Output the [X, Y] coordinate of the center of the cell containing the given text.  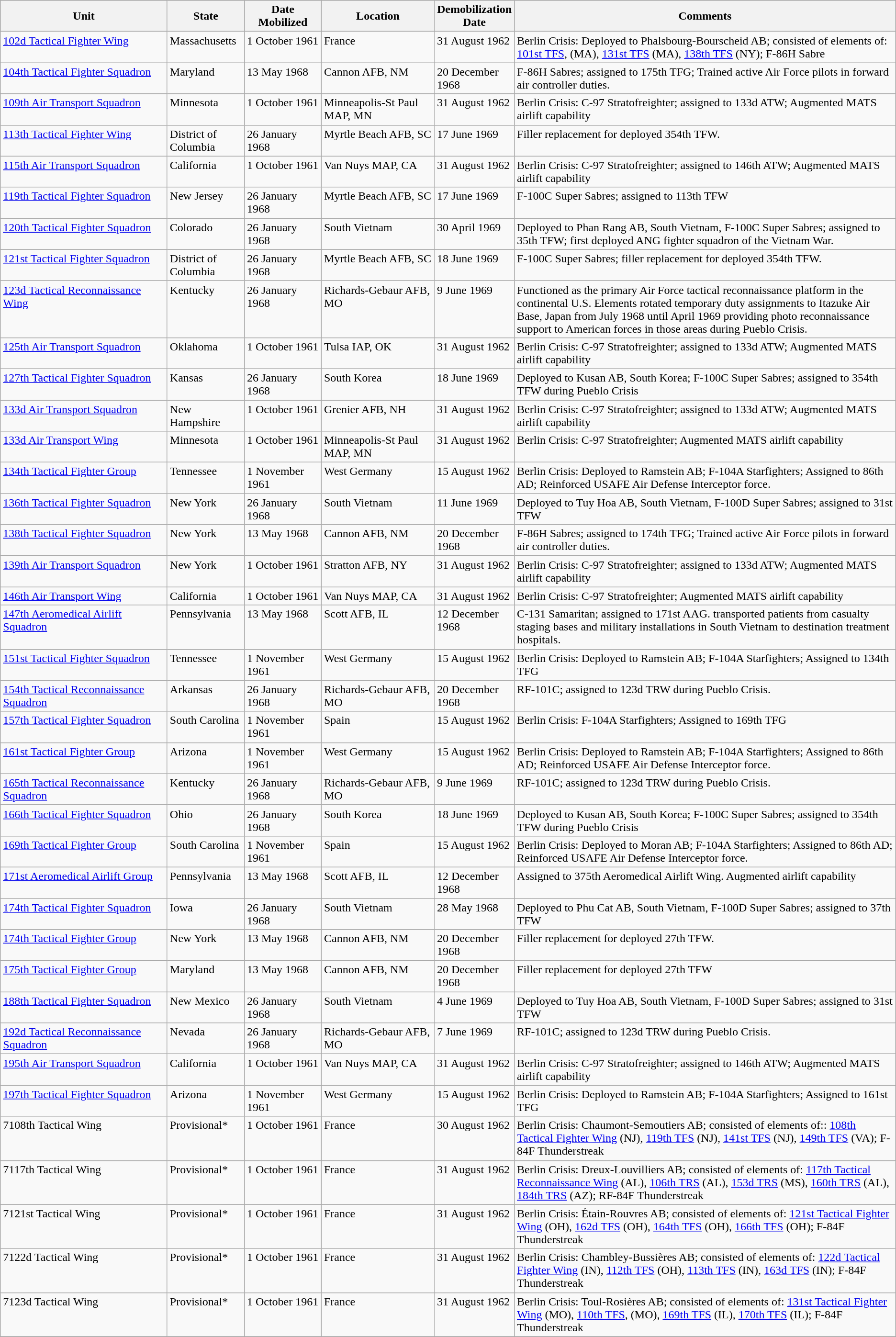
138th Tactical Fighter Squadron [84, 540]
Berlin Crisis: Deployed to Ramstein AB; F-104A Starfighters; Assigned to 161st TFG [706, 1101]
Kansas [206, 384]
161st Tactical Fighter Group [84, 758]
113th Tactical Fighter Wing [84, 141]
Deployed to Phu Cat AB, South Vietnam, F-100D Super Sabres; assigned to 37th TFW [706, 913]
Tulsa IAP, OK [378, 353]
7108th Tactical Wing [84, 1138]
7121st Tactical Wing [84, 1226]
104th Tactical Fighter Squadron [84, 79]
Filler replacement for deployed 27th TFW [706, 977]
Massachusetts [206, 47]
139th Air Transport Squadron [84, 572]
Location [378, 16]
134th Tactical Fighter Group [84, 478]
7117th Tactical Wing [84, 1182]
Arkansas [206, 696]
F-100C Super Sabres; filler replacement for deployed 354th TFW. [706, 265]
Unit [84, 16]
Demobilization Date [475, 16]
119th Tactical Fighter Squadron [84, 203]
154th Tactical Reconnaissance Squadron [84, 696]
120th Tactical Fighter Squadron [84, 234]
Stratton AFB, NY [378, 572]
F-86H Sabres; assigned to 174th TFG; Trained active Air Force pilots in forward air controller duties. [706, 540]
F-86H Sabres; assigned to 175th TFG; Trained active Air Force pilots in forward air controller duties. [706, 79]
7122d Tactical Wing [84, 1270]
169th Tactical Fighter Group [84, 851]
109th Air Transport Squadron [84, 109]
Nevada [206, 1039]
7 June 1969 [475, 1039]
133d Air Transport Wing [84, 447]
Assigned to 375th Aeromedical Airlift Wing. Augmented airlift capability [706, 883]
28 May 1968 [475, 913]
195th Air Transport Squadron [84, 1069]
133d Air Transport Squadron [84, 416]
174th Tactical Fighter Group [84, 945]
11 June 1969 [475, 509]
Comments [706, 16]
127th Tactical Fighter Squadron [84, 384]
102d Tactical Fighter Wing [84, 47]
30 April 1969 [475, 234]
192d Tactical Reconnaissance Squadron [84, 1039]
4 June 1969 [475, 1007]
Colorado [206, 234]
Berlin Crisis: Deployed to Phalsbourg-Bourscheid AB; consisted of elements of: 101st TFS, (MA), 131st TFS (MA), 138th TFS (NY); F-86H Sabre [706, 47]
125th Air Transport Squadron [84, 353]
174th Tactical Fighter Squadron [84, 913]
Filler replacement for deployed 27th TFW. [706, 945]
136th Tactical Fighter Squadron [84, 509]
151st Tactical Fighter Squadron [84, 664]
Grenier AFB, NH [378, 416]
State [206, 16]
F-100C Super Sabres; assigned to 113th TFW [706, 203]
175th Tactical Fighter Group [84, 977]
188th Tactical Fighter Squadron [84, 1007]
171st Aeromedical Airlift Group [84, 883]
7123d Tactical Wing [84, 1315]
Iowa [206, 913]
197th Tactical Fighter Squadron [84, 1101]
New Mexico [206, 1007]
Filler replacement for deployed 354th TFW. [706, 141]
121st Tactical Fighter Squadron [84, 265]
147th Aeromedical Airlift Squadron [84, 627]
Oklahoma [206, 353]
Ohio [206, 820]
166th Tactical Fighter Squadron [84, 820]
Berlin Crisis: Deployed to Ramstein AB; F-104A Starfighters; Assigned to 134th TFG [706, 664]
30 August 1962 [475, 1138]
115th Air Transport Squadron [84, 171]
Berlin Crisis: Deployed to Moran AB; F-104A Starfighters; Assigned to 86th AD; Reinforced USAFE Air Defense Interceptor force. [706, 851]
Berlin Crisis: F-104A Starfighters; Assigned to 169th TFG [706, 727]
New Hampshire [206, 416]
157th Tactical Fighter Squadron [84, 727]
Date Mobilized [282, 16]
New Jersey [206, 203]
123d Tactical Reconnaissance Wing [84, 309]
Deployed to Phan Rang AB, South Vietnam, F-100C Super Sabres; assigned to 35th TFW; first deployed ANG fighter squadron of the Vietnam War. [706, 234]
165th Tactical Reconnaissance Squadron [84, 789]
146th Air Transport Wing [84, 596]
